Output the (x, y) coordinate of the center of the cell containing the given text.  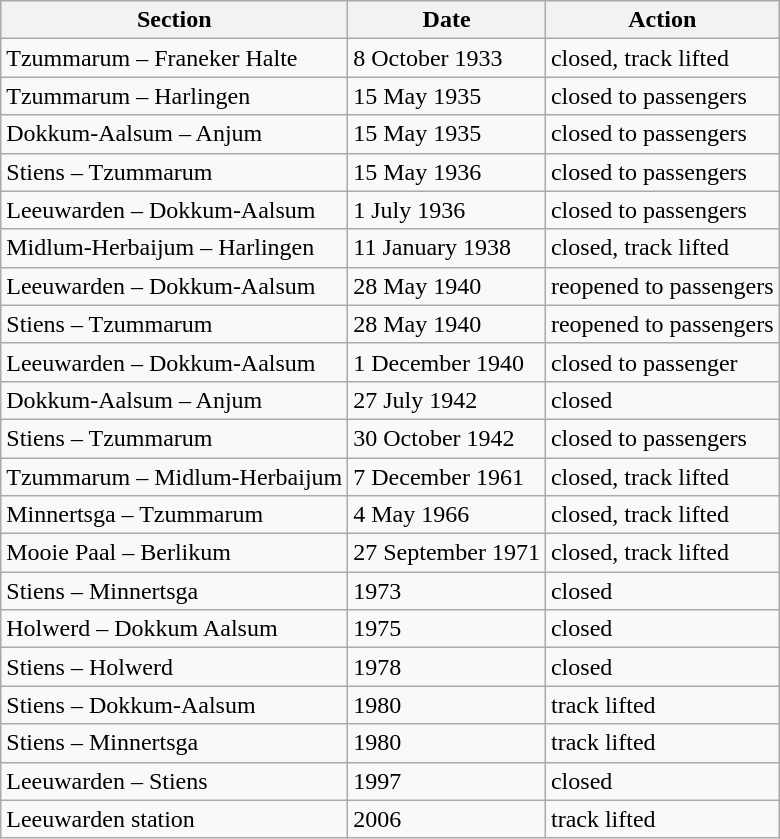
11 January 1938 (447, 248)
Stiens – Holwerd (174, 667)
Section (174, 20)
Tzummarum – Midlum-Herbaijum (174, 477)
1975 (447, 629)
Leeuwarden station (174, 819)
Holwerd – Dokkum Aalsum (174, 629)
1973 (447, 591)
8 October 1933 (447, 58)
Stiens – Dokkum-Aalsum (174, 705)
Minnertsga – Tzummarum (174, 515)
Midlum-Herbaijum – Harlingen (174, 248)
15 May 1936 (447, 172)
Tzummarum – Franeker Halte (174, 58)
2006 (447, 819)
Leeuwarden – Stiens (174, 781)
1 July 1936 (447, 210)
1997 (447, 781)
7 December 1961 (447, 477)
Action (662, 20)
27 July 1942 (447, 400)
Mooie Paal – Berlikum (174, 553)
1978 (447, 667)
27 September 1971 (447, 553)
4 May 1966 (447, 515)
Tzummarum – Harlingen (174, 96)
Date (447, 20)
closed to passenger (662, 362)
30 October 1942 (447, 438)
1 December 1940 (447, 362)
